Determine the (x, y) coordinate at the center of the cell enclosing the given text.  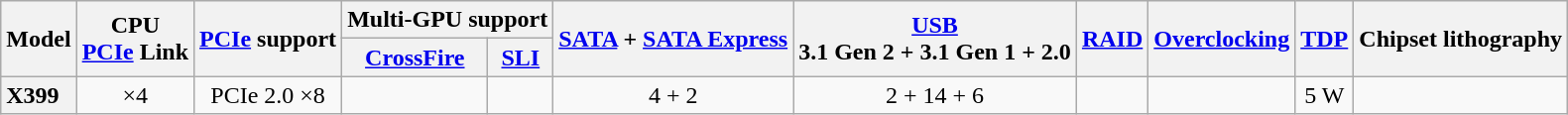
2 + 14 + 6 (935, 95)
SLI (521, 57)
TDP (1325, 39)
Model (39, 39)
CPUPCIe Link (135, 39)
SATA + SATA Express (673, 39)
PCIe 2.0 ×8 (268, 95)
PCIe support (268, 39)
Chipset lithography (1461, 39)
×4 (135, 95)
X399 (39, 95)
Overclocking (1222, 39)
CrossFire (415, 57)
USB3.1 Gen 2 + 3.1 Gen 1 + 2.0 (935, 39)
4 + 2 (673, 95)
RAID (1112, 39)
5 W (1325, 95)
Multi-GPU support (448, 20)
